Return the [X, Y] coordinate for the center point of the cell that contains the specified text.  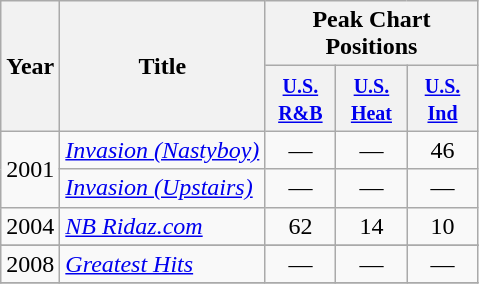
46 [442, 150]
U.S. Ind [442, 98]
Peak Chart Positions [372, 34]
2004 [30, 226]
Greatest Hits [162, 264]
U.S. Heat [372, 98]
NB Ridaz.com [162, 226]
10 [442, 226]
2008 [30, 264]
Invasion (Upstairs) [162, 188]
2001 [30, 169]
Invasion (Nastyboy) [162, 150]
Title [162, 66]
62 [300, 226]
14 [372, 226]
U.S. R&B [300, 98]
Year [30, 66]
